Return (x, y) of the center of cell containing provided text 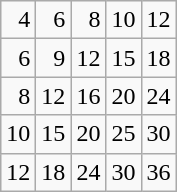
4 (18, 20)
16 (88, 96)
36 (158, 172)
25 (124, 134)
9 (54, 58)
